Identify which cell holds the provided text, then report its (x, y) central coordinate. 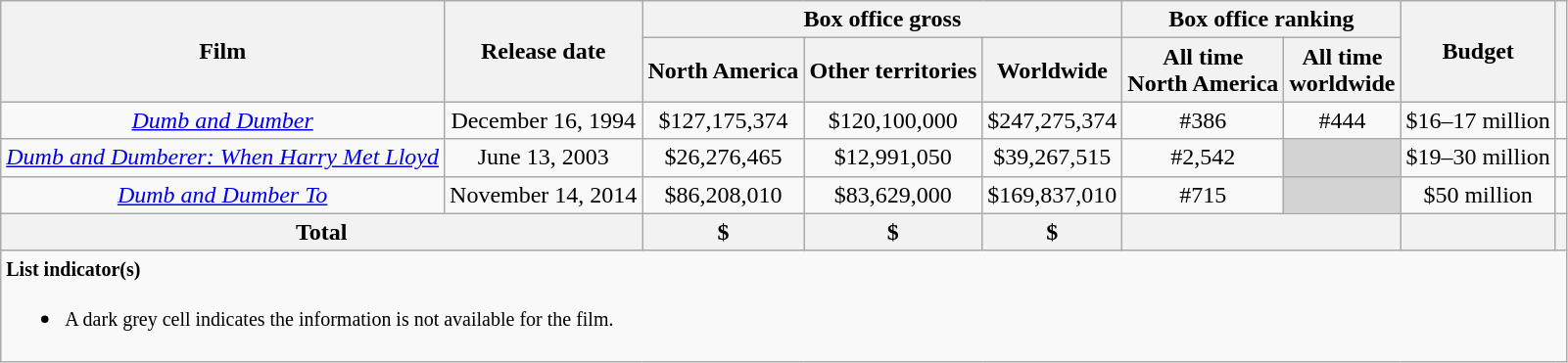
List indicator(s)A dark grey cell indicates the information is not available for the film. (784, 305)
Worldwide (1052, 70)
Box office gross (882, 20)
$26,276,465 (723, 158)
$50 million (1478, 195)
#2,542 (1203, 158)
#444 (1342, 120)
June 13, 2003 (544, 158)
December 16, 1994 (544, 120)
All time North America (1203, 70)
Film (223, 51)
Dumb and Dumber (223, 120)
$12,991,050 (893, 158)
$83,629,000 (893, 195)
$19–30 million (1478, 158)
$127,175,374 (723, 120)
$120,100,000 (893, 120)
Box office ranking (1261, 20)
$86,208,010 (723, 195)
$16–17 million (1478, 120)
Release date (544, 51)
$39,267,515 (1052, 158)
Budget (1478, 51)
Total (321, 232)
$169,837,010 (1052, 195)
All time worldwide (1342, 70)
Dumb and Dumber To (223, 195)
Dumb and Dumberer: When Harry Met Lloyd (223, 158)
$247,275,374 (1052, 120)
#715 (1203, 195)
Other territories (893, 70)
North America (723, 70)
#386 (1203, 120)
November 14, 2014 (544, 195)
